Return [x, y] of the center of cell containing provided text 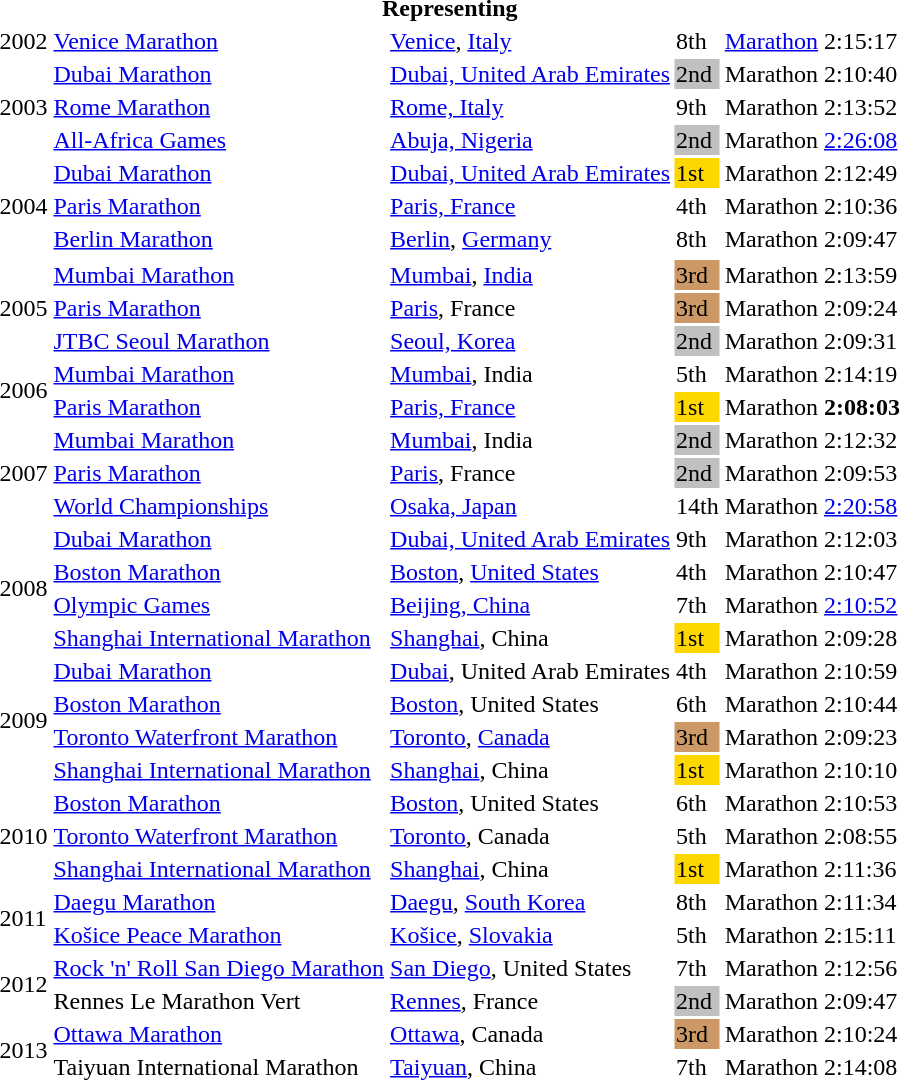
Košice, Slovakia [530, 935]
Olympic Games [219, 605]
Daegu Marathon [219, 902]
14th [698, 506]
Košice Peace Marathon [219, 935]
World Championships [219, 506]
Ottawa, Canada [530, 1034]
Osaka, Japan [530, 506]
Rome Marathon [219, 107]
Rome, Italy [530, 107]
Venice Marathon [219, 41]
Ottawa Marathon [219, 1034]
Venice, Italy [530, 41]
Rennes, France [530, 1001]
Rennes Le Marathon Vert [219, 1001]
Seoul, Korea [530, 341]
Berlin Marathon [219, 239]
Rock 'n' Roll San Diego Marathon [219, 968]
Abuja, Nigeria [530, 140]
Berlin, Germany [530, 239]
Beijing, China [530, 605]
All-Africa Games [219, 140]
San Diego, United States [530, 968]
Daegu, South Korea [530, 902]
JTBC Seoul Marathon [219, 341]
